Extract the (x, y) coordinate from the center of the cell holding the provided text.  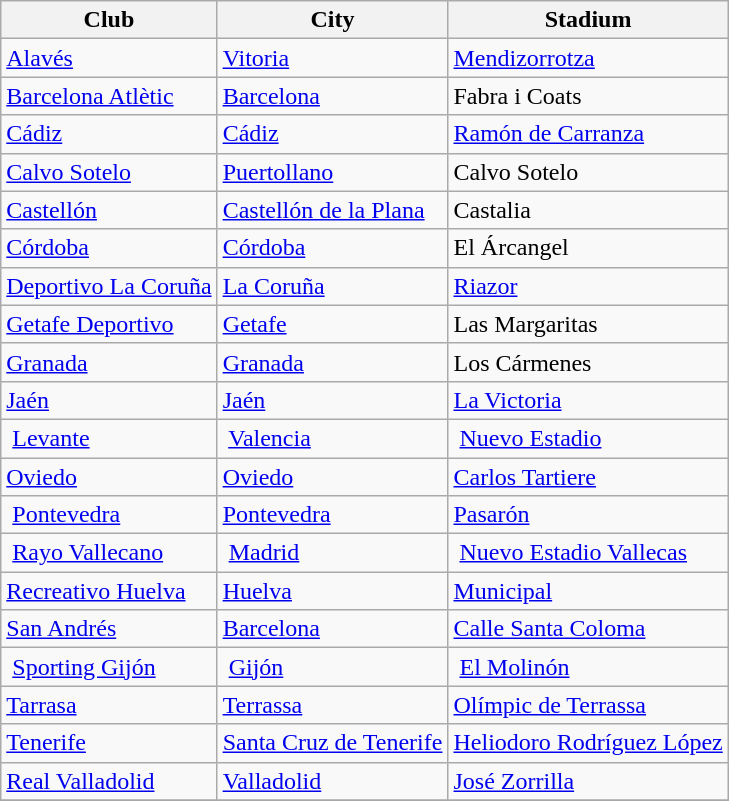
Santa Cruz de Tenerife (332, 743)
Tarrasa (109, 705)
Fabra i Coats (588, 96)
José Zorrilla (588, 781)
Deportivo La Coruña (109, 286)
Riazor (588, 286)
Pasarón (588, 515)
Getafe Deportivo (109, 324)
Olímpic de Terrassa (588, 705)
San Andrés (109, 629)
Ramón de Carranza (588, 134)
City (332, 20)
El Molinón (588, 667)
Carlos Tartiere (588, 477)
Rayo Vallecano (109, 553)
Castellón de la Plana (332, 210)
Barcelona Atlètic (109, 96)
La Coruña (332, 286)
Terrassa (332, 705)
Valladolid (332, 781)
Getafe (332, 324)
Los Cármenes (588, 362)
Alavés (109, 58)
Calle Santa Coloma (588, 629)
Nuevo Estadio (588, 438)
La Victoria (588, 400)
Municipal (588, 591)
Levante (109, 438)
Gijón (332, 667)
Vitoria (332, 58)
Castellón (109, 210)
Castalia (588, 210)
Sporting Gijón (109, 667)
El Árcangel (588, 248)
Club (109, 20)
Huelva (332, 591)
Recreativo Huelva (109, 591)
Stadium (588, 20)
Valencia (332, 438)
Heliodoro Rodríguez López (588, 743)
Nuevo Estadio Vallecas (588, 553)
Tenerife (109, 743)
Mendizorrotza (588, 58)
Las Margaritas (588, 324)
Madrid (332, 553)
Real Valladolid (109, 781)
Puertollano (332, 172)
